Return the [x, y] coordinate for the center point of the cell that contains the specified text.  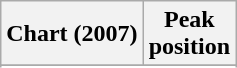
Chart (2007) [72, 34]
Peakposition [189, 34]
